Provide the (X, Y) coordinate of the cell's center where the given text is located.  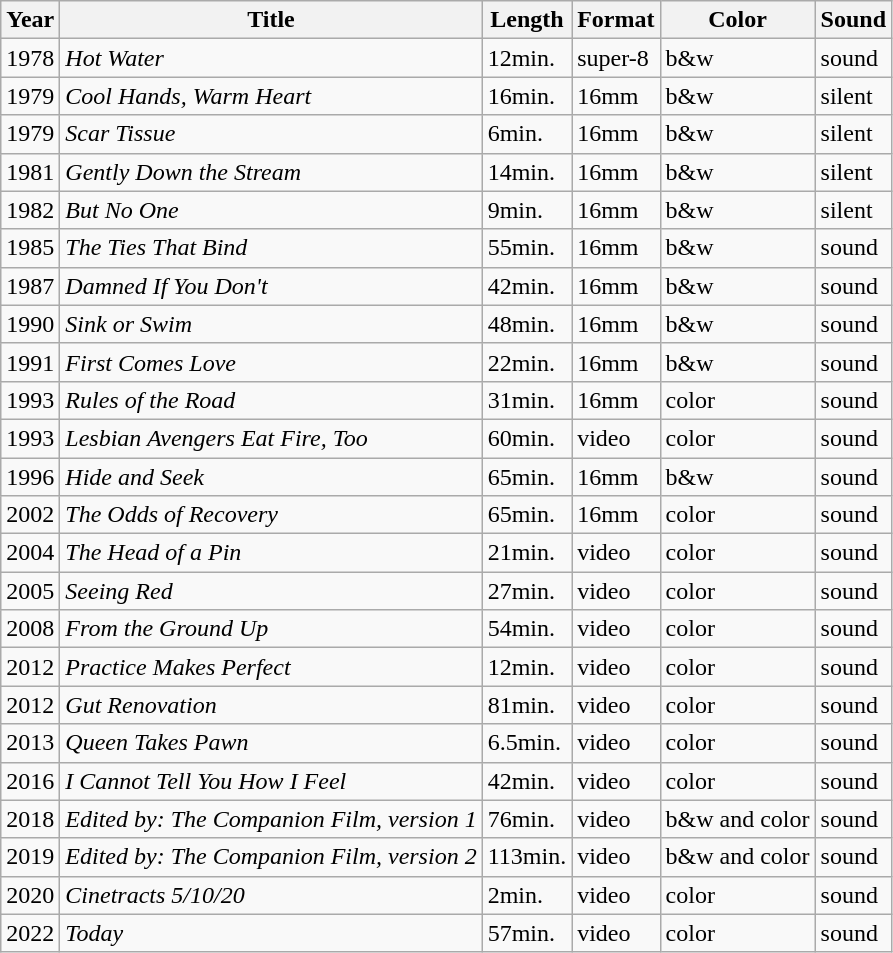
Seeing Red (271, 591)
Today (271, 933)
22min. (527, 362)
But No One (271, 210)
First Comes Love (271, 362)
The Ties That Bind (271, 248)
Edited by: The Companion Film, version 2 (271, 857)
113min. (527, 857)
I Cannot Tell You How I Feel (271, 781)
2020 (30, 895)
1990 (30, 324)
2004 (30, 553)
6.5min. (527, 743)
2022 (30, 933)
The Head of a Pin (271, 553)
Damned If You Don't (271, 286)
Lesbian Avengers Eat Fire, Too (271, 438)
6min. (527, 134)
Sink or Swim (271, 324)
Year (30, 20)
Scar Tissue (271, 134)
Gently Down the Stream (271, 172)
super-8 (616, 58)
2016 (30, 781)
81min. (527, 705)
From the Ground Up (271, 629)
Length (527, 20)
14min. (527, 172)
2013 (30, 743)
2019 (30, 857)
60min. (527, 438)
55min. (527, 248)
1987 (30, 286)
21min. (527, 553)
The Odds of Recovery (271, 515)
Gut Renovation (271, 705)
Sound (853, 20)
Hide and Seek (271, 477)
2005 (30, 591)
27min. (527, 591)
57min. (527, 933)
Format (616, 20)
48min. (527, 324)
2018 (30, 819)
1985 (30, 248)
54min. (527, 629)
Edited by: The Companion Film, version 1 (271, 819)
76min. (527, 819)
1996 (30, 477)
Rules of the Road (271, 400)
Color (738, 20)
1978 (30, 58)
2002 (30, 515)
2min. (527, 895)
1991 (30, 362)
1981 (30, 172)
Title (271, 20)
2008 (30, 629)
Hot Water (271, 58)
Practice Makes Perfect (271, 667)
1982 (30, 210)
Cinetracts 5/10/20 (271, 895)
9min. (527, 210)
Cool Hands, Warm Heart (271, 96)
31min. (527, 400)
Queen Takes Pawn (271, 743)
16min. (527, 96)
